Return the (x, y) coordinate for the center point of the cell that contains the specified text.  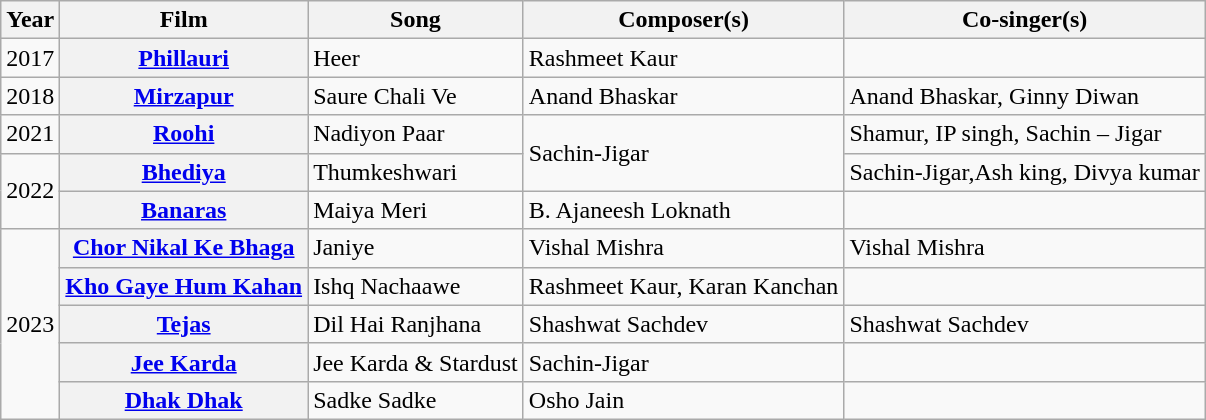
Composer(s) (684, 20)
Anand Bhaskar (684, 96)
Anand Bhaskar, Ginny Diwan (1024, 96)
Saure Chali Ve (416, 96)
Sachin-Jigar,Ash king, Divya kumar (1024, 172)
Osho Jain (684, 400)
B. Ajaneesh Loknath (684, 210)
Rashmeet Kaur, Karan Kanchan (684, 286)
Thumkeshwari (416, 172)
2017 (30, 58)
Jee Karda & Stardust (416, 362)
Co-singer(s) (1024, 20)
2021 (30, 134)
Phillauri (184, 58)
Film (184, 20)
Maiya Meri (416, 210)
Roohi (184, 134)
Song (416, 20)
2018 (30, 96)
Nadiyon Paar (416, 134)
Kho Gaye Hum Kahan (184, 286)
2023 (30, 324)
Year (30, 20)
Janiye (416, 248)
Rashmeet Kaur (684, 58)
2022 (30, 191)
Dil Hai Ranjhana (416, 324)
Jee Karda (184, 362)
Bhediya (184, 172)
Tejas (184, 324)
Mirzapur (184, 96)
Dhak Dhak (184, 400)
Ishq Nachaawe (416, 286)
Shamur, IP singh, Sachin – Jigar (1024, 134)
Chor Nikal Ke Bhaga (184, 248)
Banaras (184, 210)
Sadke Sadke (416, 400)
Heer (416, 58)
